Pinpoint the cell where the given text exists, returning its [x, y] midpoint coordinate. 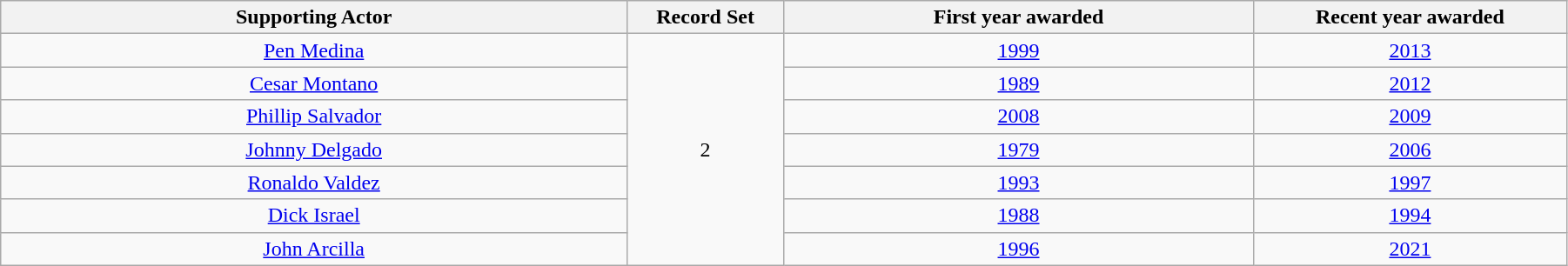
Ronaldo Valdez [314, 183]
2 [706, 150]
2009 [1410, 116]
Supporting Actor [314, 17]
2006 [1410, 150]
Johnny Delgado [314, 150]
2008 [1019, 116]
Recent year awarded [1410, 17]
Pen Medina [314, 50]
1979 [1019, 150]
Record Set [706, 17]
2012 [1410, 83]
First year awarded [1019, 17]
Dick Israel [314, 216]
1988 [1019, 216]
1997 [1410, 183]
Cesar Montano [314, 83]
2013 [1410, 50]
1989 [1019, 83]
1999 [1019, 50]
1994 [1410, 216]
1993 [1019, 183]
1996 [1019, 249]
Phillip Salvador [314, 116]
John Arcilla [314, 249]
2021 [1410, 249]
